For the text-containing cell, return its midpoint in [X, Y] coordinate format. 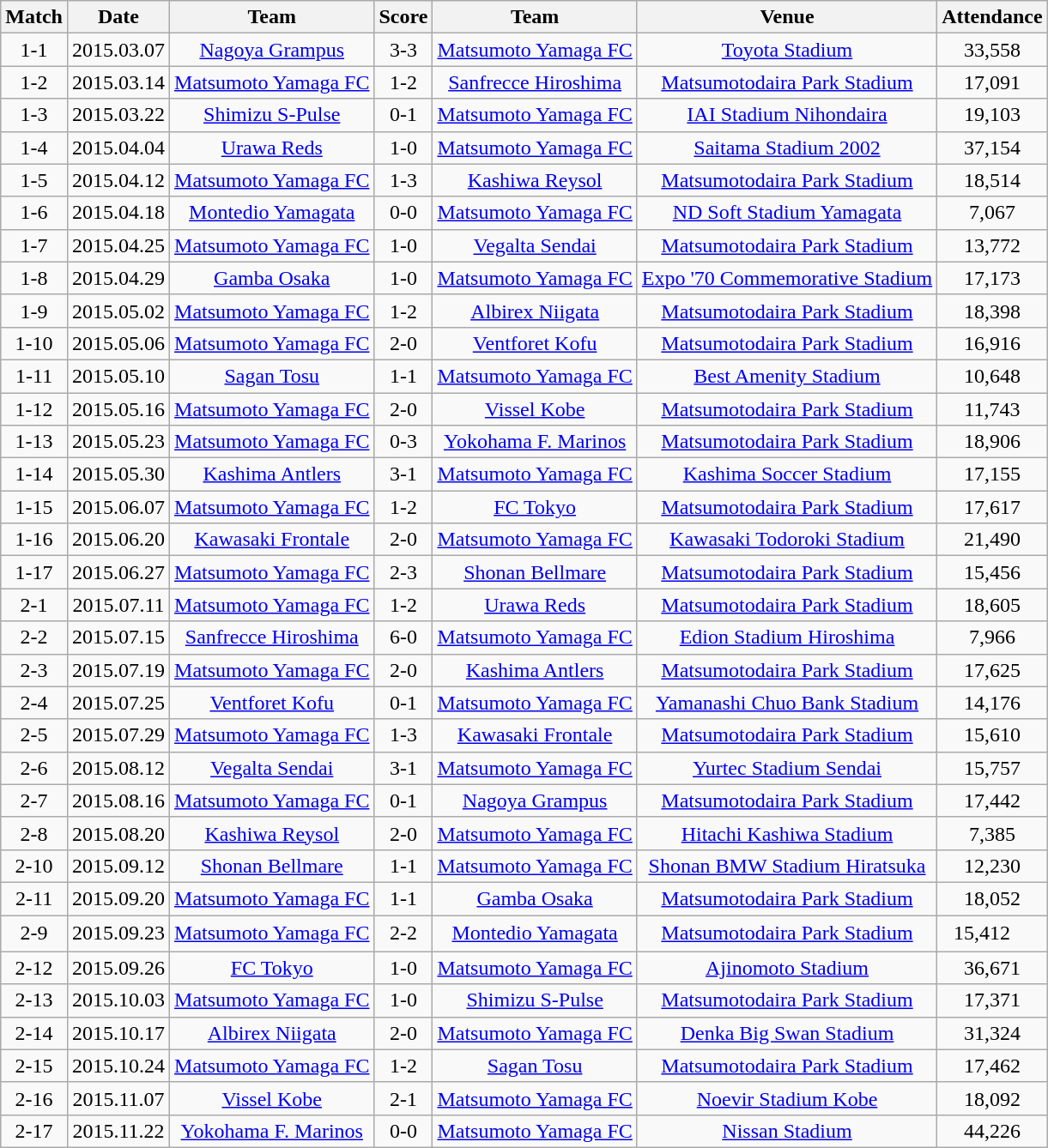
2-12 [34, 968]
2015.05.30 [118, 474]
0-3 [403, 442]
15,412 [992, 934]
16,916 [992, 343]
2015.08.16 [118, 801]
2015.07.19 [118, 670]
Hitachi Kashiwa Stadium [786, 833]
17,371 [992, 1000]
Toyota Stadium [786, 50]
Best Amenity Stadium [786, 376]
2015.11.07 [118, 1098]
2015.05.10 [118, 376]
2015.04.25 [118, 245]
ND Soft Stadium Yamagata [786, 213]
2015.04.12 [118, 180]
13,772 [992, 245]
1-7 [34, 245]
37,154 [992, 148]
14,176 [992, 703]
Match [34, 17]
1-13 [34, 442]
2015.03.22 [118, 115]
2015.07.29 [118, 735]
17,462 [992, 1066]
2015.09.12 [118, 866]
17,091 [992, 82]
15,456 [992, 572]
17,173 [992, 278]
1-14 [34, 474]
36,671 [992, 968]
2-16 [34, 1098]
Nissan Stadium [786, 1131]
1-12 [34, 409]
2-11 [34, 898]
2015.04.29 [118, 278]
2015.03.14 [118, 82]
19,103 [992, 115]
44,226 [992, 1131]
2-9 [34, 934]
2015.05.23 [118, 442]
2015.05.16 [118, 409]
10,648 [992, 376]
2015.03.07 [118, 50]
2015.10.17 [118, 1033]
33,558 [992, 50]
2015.07.15 [118, 637]
2015.11.22 [118, 1131]
Date [118, 17]
2015.06.20 [118, 540]
Noevir Stadium Kobe [786, 1098]
2015.09.20 [118, 898]
Attendance [992, 17]
IAI Stadium Nihondaira [786, 115]
31,324 [992, 1033]
17,442 [992, 801]
2-13 [34, 1000]
Yamanashi Chuo Bank Stadium [786, 703]
7,966 [992, 637]
15,757 [992, 768]
1-15 [34, 507]
3-3 [403, 50]
18,605 [992, 605]
2015.10.03 [118, 1000]
1-4 [34, 148]
2-4 [34, 703]
Kawasaki Todoroki Stadium [786, 540]
2015.09.26 [118, 968]
17,617 [992, 507]
2015.10.24 [118, 1066]
18,052 [992, 898]
1-10 [34, 343]
2015.06.27 [118, 572]
1-17 [34, 572]
Expo '70 Commemorative Stadium [786, 278]
2015.05.02 [118, 311]
15,610 [992, 735]
2015.07.11 [118, 605]
18,514 [992, 180]
2-14 [34, 1033]
2-8 [34, 833]
2-5 [34, 735]
18,398 [992, 311]
12,230 [992, 866]
Shonan BMW Stadium Hiratsuka [786, 866]
1-8 [34, 278]
2015.05.06 [118, 343]
Yurtec Stadium Sendai [786, 768]
17,625 [992, 670]
Denka Big Swan Stadium [786, 1033]
1-6 [34, 213]
2-7 [34, 801]
2015.06.07 [118, 507]
1-16 [34, 540]
2-6 [34, 768]
18,092 [992, 1098]
2015.07.25 [118, 703]
7,385 [992, 833]
21,490 [992, 540]
1-11 [34, 376]
1-5 [34, 180]
2015.04.04 [118, 148]
17,155 [992, 474]
Saitama Stadium 2002 [786, 148]
11,743 [992, 409]
2-15 [34, 1066]
2015.09.23 [118, 934]
2015.08.20 [118, 833]
18,906 [992, 442]
Kashima Soccer Stadium [786, 474]
Edion Stadium Hiroshima [786, 637]
Score [403, 17]
2015.04.18 [118, 213]
7,067 [992, 213]
2-10 [34, 866]
Ajinomoto Stadium [786, 968]
1-9 [34, 311]
2-17 [34, 1131]
6-0 [403, 637]
Venue [786, 17]
2015.08.12 [118, 768]
